Find where the given text appears and provide that cell's center as (X, Y) coordinate. 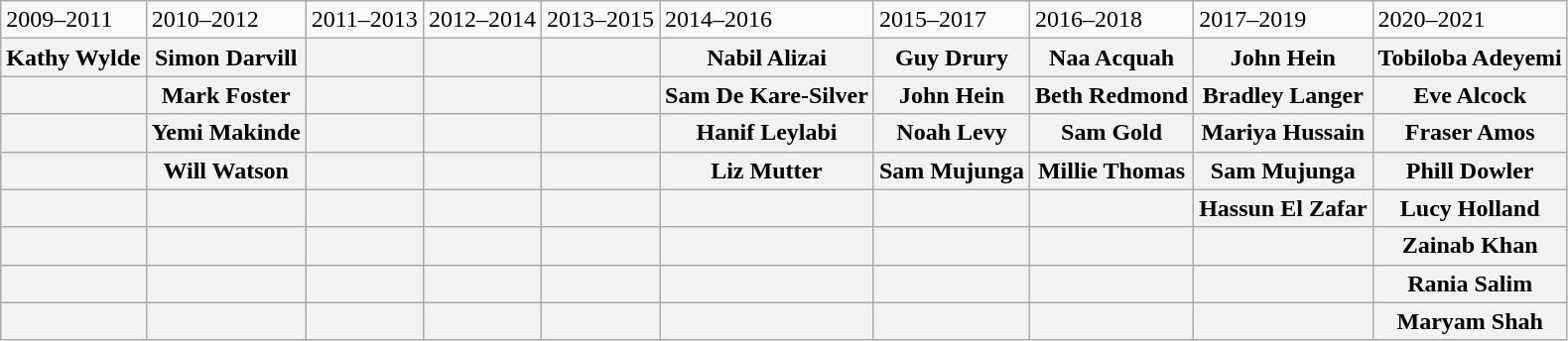
Hassun El Zafar (1283, 208)
2009–2011 (73, 20)
Millie Thomas (1111, 170)
Hanif Leylabi (767, 133)
Eve Alcock (1470, 95)
2012–2014 (482, 20)
Yemi Makinde (226, 133)
Liz Mutter (767, 170)
Sam Gold (1111, 133)
2011–2013 (364, 20)
2017–2019 (1283, 20)
Maryam Shah (1470, 321)
Simon Darvill (226, 57)
Beth Redmond (1111, 95)
Kathy Wylde (73, 57)
2013–2015 (599, 20)
Sam De Kare-Silver (767, 95)
2010–2012 (226, 20)
2016–2018 (1111, 20)
Bradley Langer (1283, 95)
Tobiloba Adeyemi (1470, 57)
2014–2016 (767, 20)
2020–2021 (1470, 20)
Zainab Khan (1470, 246)
2015–2017 (951, 20)
Phill Dowler (1470, 170)
Nabil Alizai (767, 57)
Noah Levy (951, 133)
Rania Salim (1470, 284)
Lucy Holland (1470, 208)
Will Watson (226, 170)
Mark Foster (226, 95)
Guy Drury (951, 57)
Fraser Amos (1470, 133)
Mariya Hussain (1283, 133)
Naa Acquah (1111, 57)
